Return [X, Y] of the center of cell containing provided text 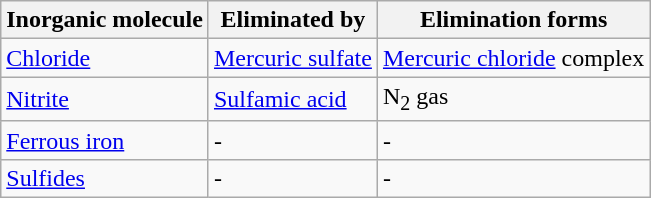
Elimination forms [513, 20]
N2 gas [513, 99]
Eliminated by [292, 20]
Nitrite [105, 99]
Sulfides [105, 178]
Chloride [105, 58]
Ferrous iron [105, 140]
Mercuric sulfate [292, 58]
Sulfamic acid [292, 99]
Inorganic molecule [105, 20]
Mercuric chloride complex [513, 58]
